Detect which cell encompasses the target text, then output its (X, Y) center coordinate. 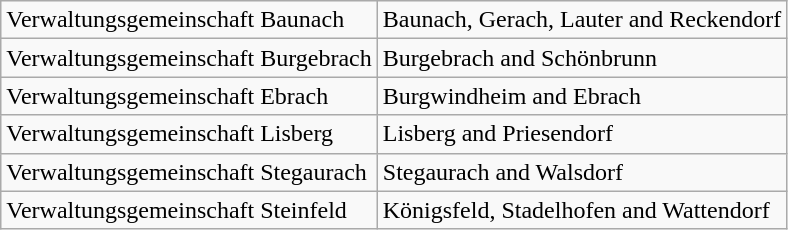
Verwaltungsgemeinschaft Steinfeld (189, 210)
Verwaltungsgemeinschaft Baunach (189, 20)
Baunach, Gerach, Lauter and Reckendorf (582, 20)
Stegaurach and Walsdorf (582, 172)
Königsfeld, Stadelhofen and Wattendorf (582, 210)
Burgebrach and Schönbrunn (582, 58)
Lisberg and Priesendorf (582, 134)
Verwaltungsgemeinschaft Burgebrach (189, 58)
Verwaltungsgemeinschaft Lisberg (189, 134)
Burgwindheim and Ebrach (582, 96)
Verwaltungsgemeinschaft Stegaurach (189, 172)
Verwaltungsgemeinschaft Ebrach (189, 96)
